Pinpoint the cell where the given text exists, returning its (X, Y) midpoint coordinate. 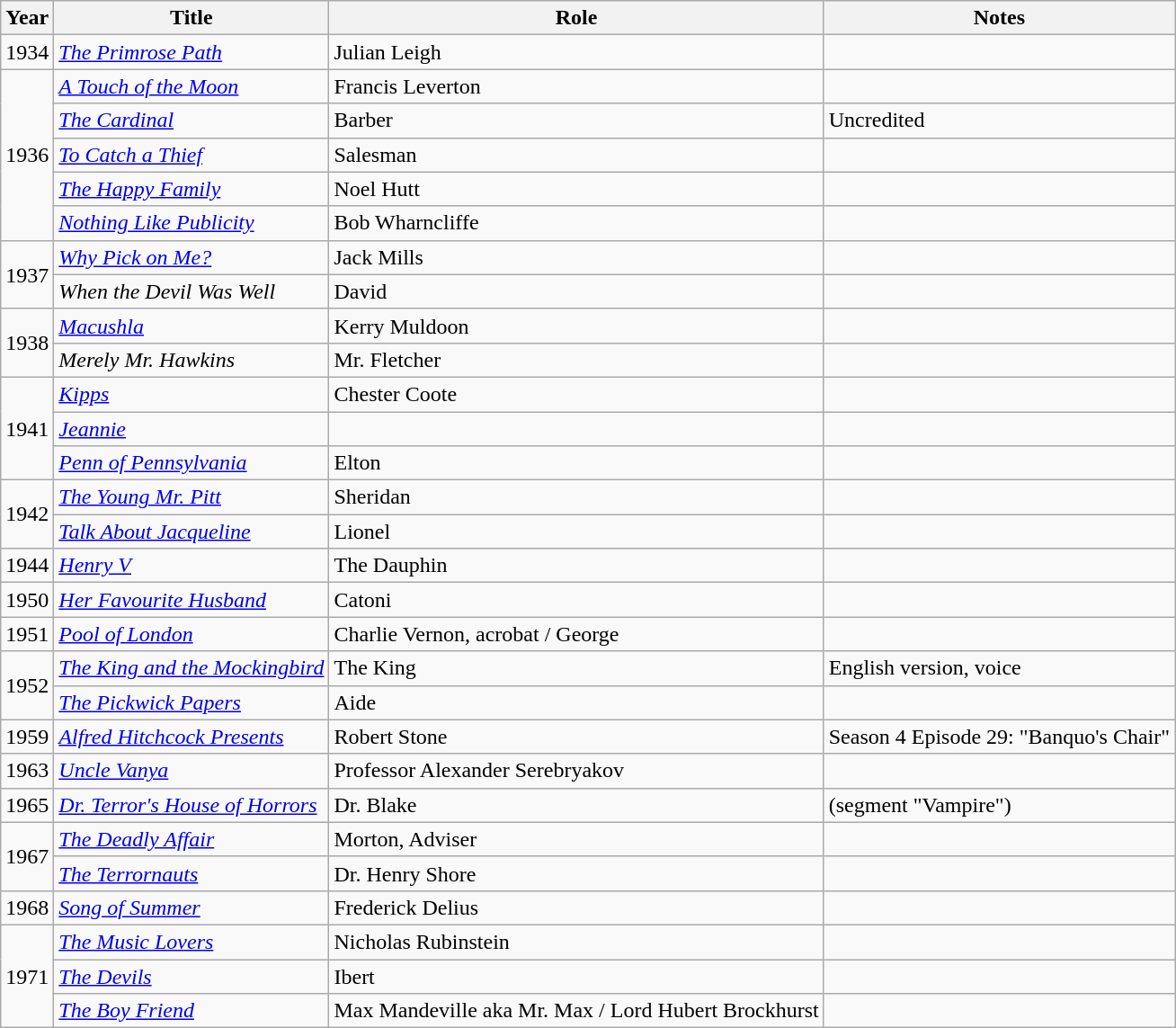
Lionel (576, 532)
1937 (27, 274)
David (576, 291)
The Happy Family (192, 189)
The Primrose Path (192, 52)
Morton, Adviser (576, 839)
Bob Wharncliffe (576, 223)
Uncle Vanya (192, 771)
Song of Summer (192, 907)
Professor Alexander Serebryakov (576, 771)
1952 (27, 685)
Charlie Vernon, acrobat / George (576, 634)
Why Pick on Me? (192, 257)
Year (27, 18)
1936 (27, 155)
Pool of London (192, 634)
1971 (27, 976)
1950 (27, 600)
Francis Leverton (576, 86)
The Cardinal (192, 121)
Barber (576, 121)
1967 (27, 856)
Dr. Blake (576, 805)
Alfred Hitchcock Presents (192, 737)
Catoni (576, 600)
Nicholas Rubinstein (576, 942)
Penn of Pennsylvania (192, 463)
1965 (27, 805)
Title (192, 18)
Jeannie (192, 429)
1938 (27, 343)
Talk About Jacqueline (192, 532)
The Boy Friend (192, 1011)
Robert Stone (576, 737)
Noel Hutt (576, 189)
When the Devil Was Well (192, 291)
The King (576, 668)
Sheridan (576, 497)
Mr. Fletcher (576, 360)
A Touch of the Moon (192, 86)
Ibert (576, 976)
To Catch a Thief (192, 155)
1941 (27, 428)
Aide (576, 702)
Notes (999, 18)
1934 (27, 52)
Macushla (192, 326)
The Music Lovers (192, 942)
The Devils (192, 976)
Role (576, 18)
Henry V (192, 566)
The Pickwick Papers (192, 702)
The King and the Mockingbird (192, 668)
Nothing Like Publicity (192, 223)
Jack Mills (576, 257)
English version, voice (999, 668)
Kerry Muldoon (576, 326)
Dr. Henry Shore (576, 873)
Max Mandeville aka Mr. Max / Lord Hubert Brockhurst (576, 1011)
Merely Mr. Hawkins (192, 360)
1959 (27, 737)
The Terrornauts (192, 873)
1968 (27, 907)
Kipps (192, 394)
Julian Leigh (576, 52)
Dr. Terror's House of Horrors (192, 805)
1942 (27, 514)
Season 4 Episode 29: "Banquo's Chair" (999, 737)
Elton (576, 463)
The Deadly Affair (192, 839)
Uncredited (999, 121)
1944 (27, 566)
(segment "Vampire") (999, 805)
1963 (27, 771)
Chester Coote (576, 394)
Salesman (576, 155)
The Dauphin (576, 566)
Her Favourite Husband (192, 600)
The Young Mr. Pitt (192, 497)
1951 (27, 634)
Frederick Delius (576, 907)
